Output the (x, y) coordinate of the center of the cell containing the given text.  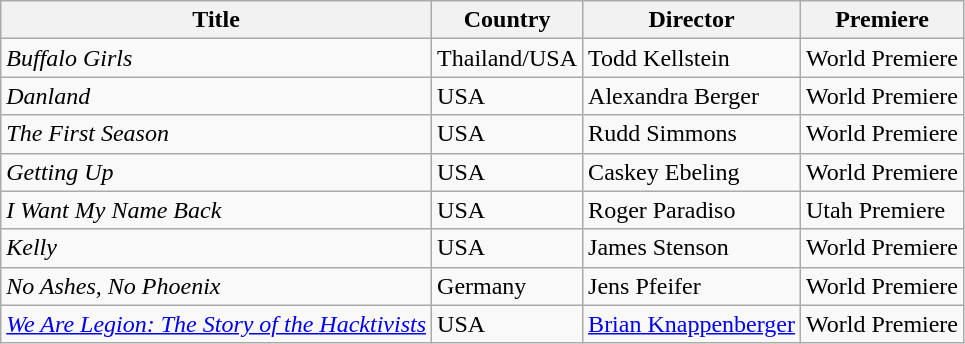
Thailand/USA (508, 58)
Country (508, 20)
No Ashes, No Phoenix (216, 286)
Caskey Ebeling (692, 172)
Director (692, 20)
We Are Legion: The Story of the Hacktivists (216, 324)
Roger Paradiso (692, 210)
Title (216, 20)
Utah Premiere (882, 210)
I Want My Name Back (216, 210)
James Stenson (692, 248)
The First Season (216, 134)
Buffalo Girls (216, 58)
Danland (216, 96)
Germany (508, 286)
Jens Pfeifer (692, 286)
Brian Knappenberger (692, 324)
Kelly (216, 248)
Premiere (882, 20)
Getting Up (216, 172)
Alexandra Berger (692, 96)
Rudd Simmons (692, 134)
Todd Kellstein (692, 58)
